Determine the (X, Y) coordinate at the center of the cell enclosing the given text.  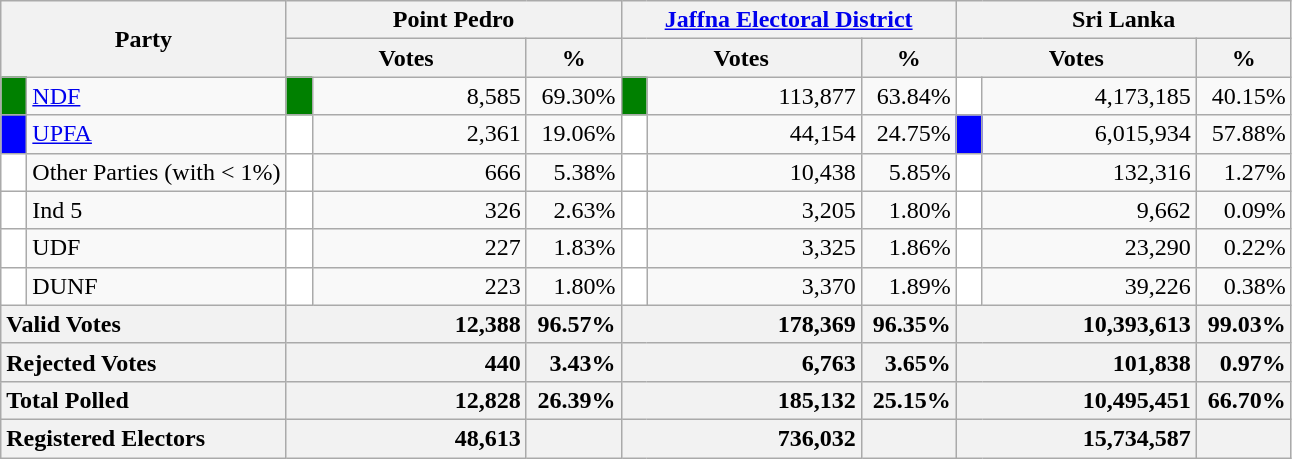
26.39% (574, 400)
0.22% (1244, 248)
178,369 (741, 324)
UDF (156, 248)
2,361 (419, 134)
5.85% (908, 172)
66.70% (1244, 400)
Valid Votes (144, 324)
3,205 (754, 210)
Jaffna Electoral District (788, 20)
Party (144, 39)
4,173,185 (1089, 96)
0.97% (1244, 362)
10,438 (754, 172)
326 (419, 210)
UPFA (156, 134)
10,495,451 (1076, 400)
57.88% (1244, 134)
Ind 5 (156, 210)
Rejected Votes (144, 362)
736,032 (741, 438)
Point Pedro (454, 20)
NDF (156, 96)
440 (406, 362)
69.30% (574, 96)
101,838 (1076, 362)
23,290 (1089, 248)
3.65% (908, 362)
19.06% (574, 134)
223 (419, 286)
40.15% (1244, 96)
Registered Electors (144, 438)
39,226 (1089, 286)
1.27% (1244, 172)
25.15% (908, 400)
5.38% (574, 172)
15,734,587 (1076, 438)
1.89% (908, 286)
99.03% (1244, 324)
3.43% (574, 362)
12,828 (406, 400)
3,370 (754, 286)
96.35% (908, 324)
8,585 (419, 96)
24.75% (908, 134)
6,763 (741, 362)
44,154 (754, 134)
DUNF (156, 286)
96.57% (574, 324)
10,393,613 (1076, 324)
3,325 (754, 248)
Total Polled (144, 400)
63.84% (908, 96)
666 (419, 172)
Other Parties (with < 1%) (156, 172)
2.63% (574, 210)
1.86% (908, 248)
12,388 (406, 324)
0.38% (1244, 286)
227 (419, 248)
113,877 (754, 96)
Sri Lanka (1124, 20)
0.09% (1244, 210)
6,015,934 (1089, 134)
9,662 (1089, 210)
185,132 (741, 400)
1.83% (574, 248)
132,316 (1089, 172)
48,613 (406, 438)
